Detect which cell encompasses the target text, then output its (X, Y) center coordinate. 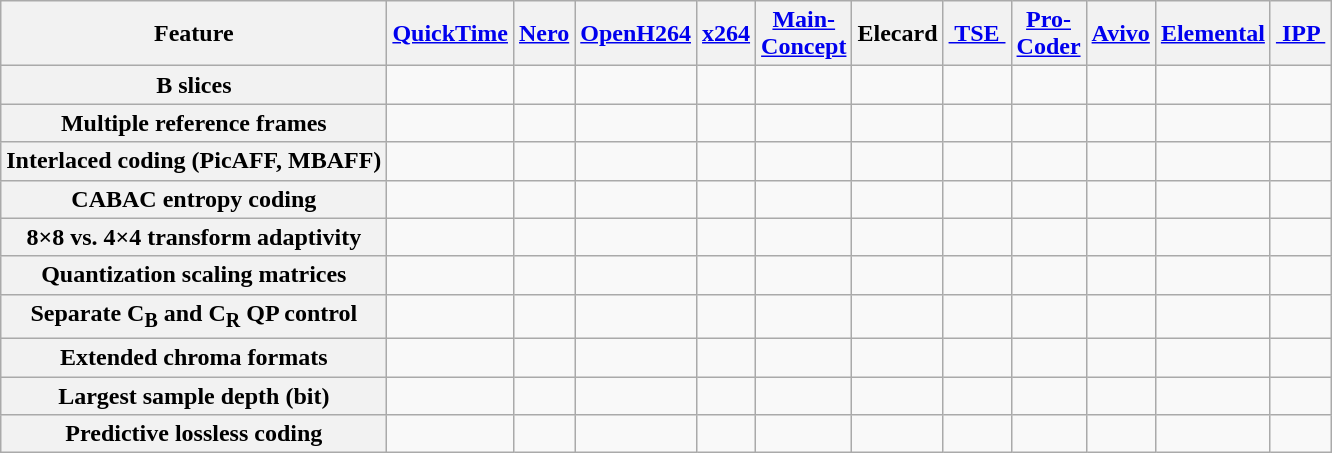
B slices (194, 85)
Avivo (1120, 34)
OpenH264 (636, 34)
Elecard (898, 34)
8×8 vs. 4×4 transform adaptivity (194, 237)
TSE (977, 34)
IPP (1300, 34)
Separate CB and CR QP control (194, 316)
Predictive lossless coding (194, 434)
Multiple reference frames (194, 123)
CABAC entropy coding (194, 199)
Pro-Coder (1048, 34)
Interlaced coding (PicAFF, MBAFF) (194, 161)
Extended chroma formats (194, 358)
x264 (726, 34)
Quantization scaling matrices (194, 275)
Nero (544, 34)
QuickTime (450, 34)
Main-Concept (804, 34)
Feature (194, 34)
Largest sample depth (bit) (194, 396)
Elemental (1212, 34)
